Identify which cell holds the provided text, then report its (X, Y) central coordinate. 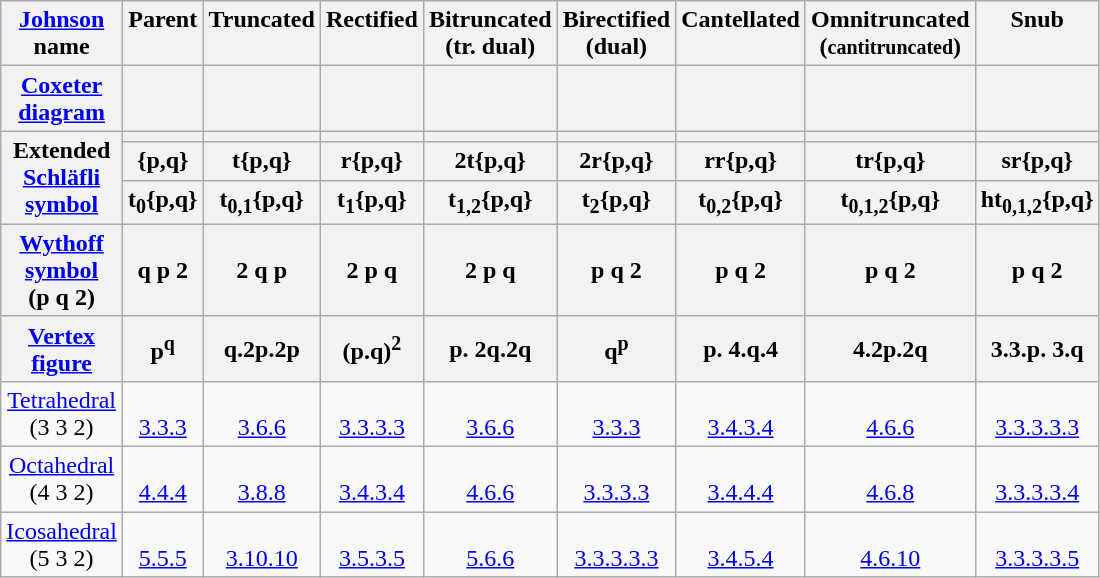
3.8.8 (262, 480)
Cantellated (741, 34)
q.2p.2p (262, 348)
Bitruncated(tr. dual) (490, 34)
t{p,q} (262, 161)
t2{p,q} (616, 202)
Omnitruncated(cantitruncated) (890, 34)
Snub (1037, 34)
t0,1{p,q} (262, 202)
Parent (162, 34)
r{p,q} (372, 161)
3.3.3.3.4 (1037, 480)
4.6.8 (890, 480)
t0{p,q} (162, 202)
Wythoff symbol(p q 2) (62, 270)
q p 2 (162, 270)
pq (162, 348)
3.3.3.3.5 (1037, 544)
Icosahedral(5 3 2) (62, 544)
Johnson name (62, 34)
4.6.10 (890, 544)
p. 2q.2q (490, 348)
4.2p.2q (890, 348)
3.4.5.4 (741, 544)
3.5.3.5 (372, 544)
Truncated (262, 34)
4.4.4 (162, 480)
Rectified (372, 34)
Birectified(dual) (616, 34)
2t{p,q} (490, 161)
3.10.10 (262, 544)
3.3.p. 3.q (1037, 348)
ht0,1,2{p,q} (1037, 202)
p. 4.q.4 (741, 348)
2 q p (262, 270)
3.4.4.4 (741, 480)
qp (616, 348)
rr{p,q} (741, 161)
sr{p,q} (1037, 161)
Tetrahedral(3 3 2) (62, 414)
ExtendedSchläfli symbol (62, 178)
t1,2{p,q} (490, 202)
{p,q} (162, 161)
5.6.6 (490, 544)
tr{p,q} (890, 161)
(p.q)2 (372, 348)
2r{p,q} (616, 161)
t0,2{p,q} (741, 202)
t1{p,q} (372, 202)
t0,1,2{p,q} (890, 202)
Vertex figure (62, 348)
5.5.5 (162, 544)
Coxeter diagram (62, 98)
Octahedral(4 3 2) (62, 480)
